Pinpoint the cell where the given text exists, returning its [x, y] midpoint coordinate. 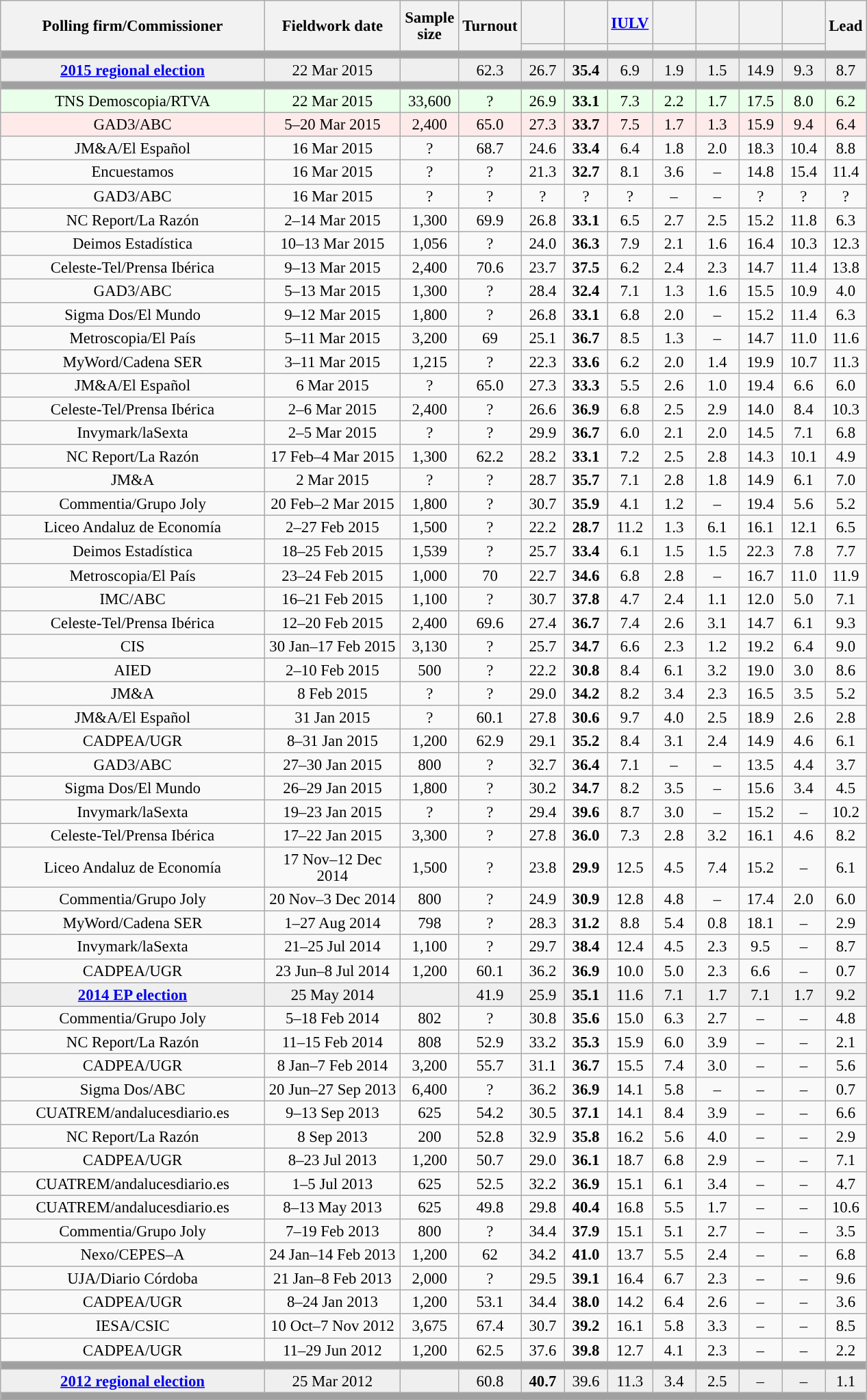
2 Mar 2015 [332, 481]
15.4 [804, 173]
67.4 [490, 1326]
9–13 Sep 2013 [332, 1112]
40.7 [542, 1381]
13.8 [846, 267]
39.1 [586, 1278]
14.8 [760, 173]
12.0 [760, 599]
53.1 [490, 1303]
Polling firm/Commissioner [133, 26]
20 Jun–27 Sep 2013 [332, 1089]
31.1 [542, 1066]
35.9 [586, 504]
18.1 [760, 923]
29.1 [542, 741]
24.9 [542, 900]
69 [490, 338]
7.9 [630, 244]
10.1 [804, 456]
18.3 [760, 149]
19.0 [760, 670]
26.6 [542, 410]
17 Feb–4 Mar 2015 [332, 456]
3.7 [846, 764]
26–29 Jan 2015 [332, 789]
3.3 [718, 1326]
35.4 [586, 70]
35.8 [586, 1137]
27.4 [542, 622]
28.4 [542, 290]
38.4 [586, 947]
36.1 [586, 1160]
54.2 [490, 1112]
18.9 [760, 718]
37.8 [586, 599]
4.4 [804, 764]
62.3 [490, 70]
62.2 [490, 456]
798 [429, 923]
52.9 [490, 1041]
802 [429, 1018]
16.5 [760, 693]
1.0 [718, 385]
9.6 [846, 1278]
Fieldwork date [332, 26]
41.0 [586, 1255]
10.2 [846, 812]
3,675 [429, 1326]
33.7 [586, 125]
6 Mar 2015 [332, 385]
7.2 [630, 456]
10 Oct–7 Nov 2012 [332, 1326]
30.2 [542, 789]
33.2 [542, 1041]
8–24 Jan 2013 [332, 1303]
31.2 [586, 923]
7.8 [804, 552]
28.3 [542, 923]
35.6 [586, 1018]
10.7 [804, 362]
12.4 [630, 947]
33,600 [429, 101]
13.7 [630, 1255]
17.5 [760, 101]
Nexo/CEPES–A [133, 1255]
IMC/ABC [133, 599]
28.2 [542, 456]
TNS Demoscopia/RTVA [133, 101]
8 Jan–7 Feb 2014 [332, 1066]
11–15 Feb 2014 [332, 1041]
1,000 [429, 575]
50.7 [490, 1160]
2,000 [429, 1278]
17–22 Jan 2015 [332, 836]
36.4 [586, 764]
5–20 Mar 2015 [332, 125]
10.4 [804, 149]
9.2 [846, 995]
8–23 Jul 2013 [332, 1160]
17.4 [760, 900]
20 Feb–2 Mar 2015 [332, 504]
18–25 Feb 2015 [332, 552]
1,539 [429, 552]
18.7 [630, 1160]
8–13 May 2013 [332, 1208]
10.6 [846, 1208]
14.0 [760, 410]
9.0 [846, 647]
11–29 Jun 2012 [332, 1349]
Lead [846, 26]
12.1 [804, 527]
9.5 [760, 947]
7.7 [846, 552]
2015 regional election [133, 70]
37.9 [586, 1232]
200 [429, 1137]
35.1 [586, 995]
2014 EP election [133, 995]
16.7 [760, 575]
39.2 [586, 1326]
26.9 [542, 101]
808 [429, 1041]
32.9 [542, 1137]
37.5 [586, 267]
1,056 [429, 244]
30.5 [542, 1112]
8 Sep 2013 [332, 1137]
23–24 Feb 2015 [332, 575]
69.9 [490, 219]
62.5 [490, 1349]
15.0 [630, 1018]
5–18 Feb 2014 [332, 1018]
IULV [630, 22]
2012 regional election [133, 1381]
19.2 [760, 647]
9–12 Mar 2015 [332, 315]
Turnout [490, 26]
1.4 [718, 362]
35.3 [586, 1041]
23 Jun–8 Jul 2014 [332, 971]
16.8 [630, 1208]
IESA/CSIC [133, 1326]
5.4 [674, 923]
9.7 [630, 718]
37.1 [586, 1112]
35.7 [586, 481]
62 [490, 1255]
2–27 Feb 2015 [332, 527]
29.7 [542, 947]
5–13 Mar 2015 [332, 290]
60.8 [490, 1381]
UJA/Diario Córdoba [133, 1278]
36.3 [586, 244]
24.6 [542, 149]
39.8 [586, 1349]
1.9 [674, 70]
CIS [133, 647]
34.6 [586, 575]
12.7 [630, 1349]
62.9 [490, 741]
500 [429, 670]
20 Nov–3 Dec 2014 [332, 900]
16.2 [630, 1137]
2–6 Mar 2015 [332, 410]
6,400 [429, 1089]
Sigma Dos/ABC [133, 1089]
33.3 [586, 385]
7.0 [846, 481]
19.9 [760, 362]
Sample size [429, 26]
12.8 [630, 900]
8.0 [804, 101]
8.6 [846, 670]
1–27 Aug 2014 [332, 923]
8–31 Jan 2015 [332, 741]
29.4 [542, 812]
4.9 [846, 456]
3–11 Mar 2015 [332, 362]
6.9 [630, 70]
11.2 [630, 527]
30 Jan–17 Feb 2015 [332, 647]
52.8 [490, 1137]
14.2 [630, 1303]
21–25 Jul 2014 [332, 947]
24.0 [542, 244]
7–19 Feb 2013 [332, 1232]
14.5 [760, 433]
1–5 Jul 2013 [332, 1184]
26.7 [542, 70]
3,300 [429, 836]
69.6 [490, 622]
2–14 Mar 2015 [332, 219]
14.3 [760, 456]
38.0 [586, 1303]
21 Jan–8 Feb 2013 [332, 1278]
15.6 [760, 789]
19–23 Jan 2015 [332, 812]
12.3 [846, 244]
6.7 [674, 1278]
7.5 [630, 125]
37.6 [542, 1349]
AIED [133, 670]
25 Mar 2012 [332, 1381]
1,215 [429, 362]
30.6 [586, 718]
2–5 Mar 2015 [332, 433]
68.7 [490, 149]
32.4 [586, 290]
11.9 [846, 575]
8 Feb 2015 [332, 693]
13.5 [760, 764]
10.0 [630, 971]
41.9 [490, 995]
23.7 [542, 267]
9–13 Mar 2015 [332, 267]
55.7 [490, 1066]
0.8 [718, 923]
3,130 [429, 647]
25 May 2014 [332, 995]
10–13 Mar 2015 [332, 244]
12–20 Feb 2015 [332, 622]
Encuestamos [133, 173]
16–21 Feb 2015 [332, 599]
21.3 [542, 173]
29.5 [542, 1278]
25.9 [542, 995]
40.4 [586, 1208]
8.1 [630, 173]
70.6 [490, 267]
29.8 [542, 1208]
30.9 [586, 900]
49.8 [490, 1208]
33.6 [586, 362]
31 Jan 2015 [332, 718]
35.2 [586, 741]
22.7 [542, 575]
24 Jan–14 Feb 2013 [332, 1255]
36.0 [586, 836]
5–11 Mar 2015 [332, 338]
23.8 [542, 867]
9.4 [804, 125]
11.8 [804, 219]
12.5 [630, 867]
25.1 [542, 338]
10.9 [804, 290]
17 Nov–12 Dec 2014 [332, 867]
52.5 [490, 1184]
5.1 [674, 1232]
32.2 [542, 1184]
70 [490, 575]
27–30 Jan 2015 [332, 764]
2–10 Feb 2015 [332, 670]
